Scan for the cell matching the given text and deliver its (X, Y) coordinate at center. 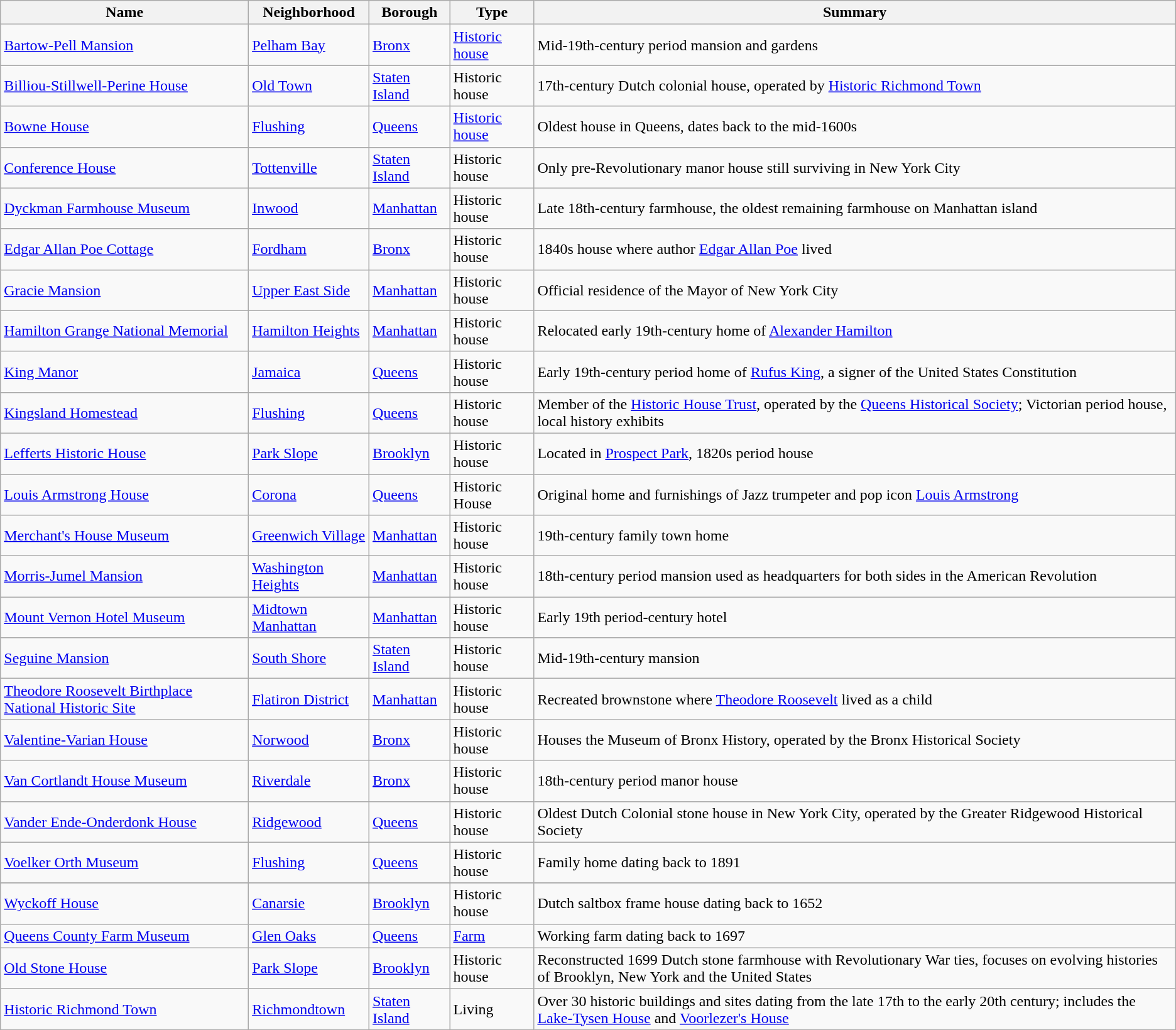
Richmondtown (309, 1009)
Inwood (309, 209)
Family home dating back to 1891 (854, 862)
Jamaica (309, 372)
South Shore (309, 659)
Conference House (124, 167)
Van Cortlandt House Museum (124, 781)
Gracie Mansion (124, 290)
Wyckoff House (124, 904)
Dutch saltbox frame house dating back to 1652 (854, 904)
Relocated early 19th-century home of Alexander Hamilton (854, 331)
Historic House (492, 494)
Bartow-Pell Mansion (124, 45)
Historic Richmond Town (124, 1009)
Farm (492, 936)
Corona (309, 494)
Hamilton Heights (309, 331)
Voelker Orth Museum (124, 862)
Greenwich Village (309, 535)
Original home and furnishings of Jazz trumpeter and pop icon Louis Armstrong (854, 494)
Old Town (309, 85)
Hamilton Grange National Memorial (124, 331)
Member of the Historic House Trust, operated by the Queens Historical Society; Victorian period house, local history exhibits (854, 412)
Glen Oaks (309, 936)
Upper East Side (309, 290)
Summary (854, 13)
Seguine Mansion (124, 659)
Reconstructed 1699 Dutch stone farmhouse with Revolutionary War ties, focuses on evolving histories of Brooklyn, New York and the United States (854, 968)
Fordham (309, 249)
Canarsie (309, 904)
Merchant's House Museum (124, 535)
17th-century Dutch colonial house, operated by Historic Richmond Town (854, 85)
Early 19th period-century hotel (854, 617)
Valentine-Varian House (124, 740)
Morris-Jumel Mansion (124, 577)
Pelham Bay (309, 45)
Vander Ende-Onderdonk House (124, 822)
Borough (410, 13)
Recreated brownstone where Theodore Roosevelt lived as a child (854, 699)
Late 18th-century farmhouse, the oldest remaining farmhouse on Manhattan island (854, 209)
Old Stone House (124, 968)
Riverdale (309, 781)
Queens County Farm Museum (124, 936)
18th-century period manor house (854, 781)
Billiou-Stillwell-Perine House (124, 85)
Louis Armstrong House (124, 494)
Edgar Allan Poe Cottage (124, 249)
Tottenville (309, 167)
Early 19th-century period home of Rufus King, a signer of the United States Constitution (854, 372)
Working farm dating back to 1697 (854, 936)
Type (492, 13)
Mount Vernon Hotel Museum (124, 617)
Norwood (309, 740)
Mid-19th-century period mansion and gardens (854, 45)
19th-century family town home (854, 535)
Only pre-Revolutionary manor house still surviving in New York City (854, 167)
Name (124, 13)
Official residence of the Mayor of New York City (854, 290)
Midtown Manhattan (309, 617)
Theodore Roosevelt Birthplace National Historic Site (124, 699)
Kingsland Homestead (124, 412)
Flatiron District (309, 699)
Houses the Museum of Bronx History, operated by the Bronx Historical Society (854, 740)
Washington Heights (309, 577)
Living (492, 1009)
Located in Prospect Park, 1820s period house (854, 454)
Mid-19th-century mansion (854, 659)
Bowne House (124, 127)
Oldest house in Queens, dates back to the mid-1600s (854, 127)
Neighborhood (309, 13)
King Manor (124, 372)
Ridgewood (309, 822)
Dyckman Farmhouse Museum (124, 209)
18th-century period mansion used as headquarters for both sides in the American Revolution (854, 577)
Oldest Dutch Colonial stone house in New York City, operated by the Greater Ridgewood Historical Society (854, 822)
Lefferts Historic House (124, 454)
1840s house where author Edgar Allan Poe lived (854, 249)
Over 30 historic buildings and sites dating from the late 17th to the early 20th century; includes the Lake-Tysen House and Voorlezer's House (854, 1009)
